Locate the cell with the specified text and output its (X, Y) center coordinate. 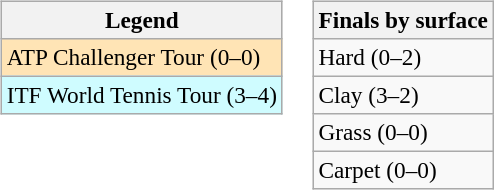
ATP Challenger Tour (0–0) (142, 57)
Legend (142, 20)
Clay (3–2) (403, 95)
Grass (0–0) (403, 133)
Hard (0–2) (403, 57)
ITF World Tennis Tour (3–4) (142, 95)
Carpet (0–0) (403, 171)
Finals by surface (403, 20)
